Find where the given text appears and provide that cell's center as [x, y] coordinate. 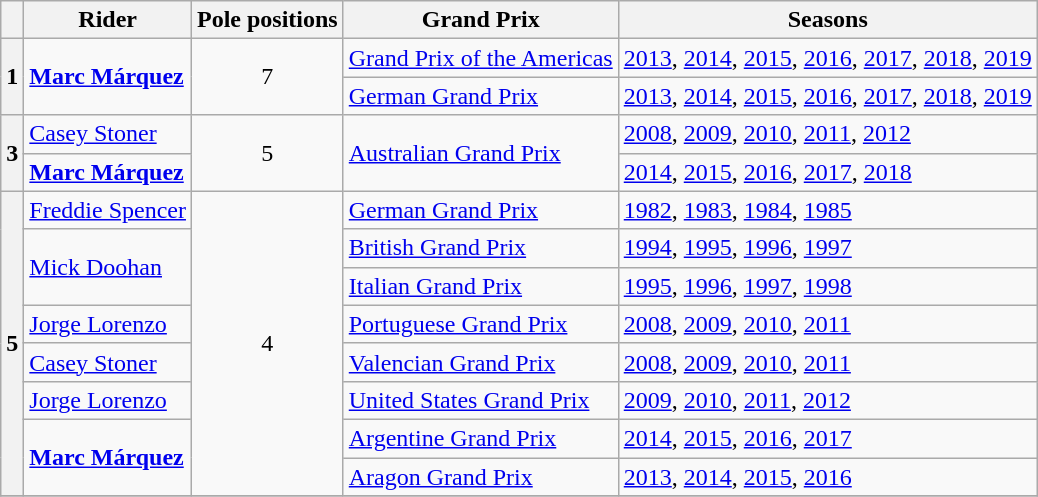
Australian Grand Prix [480, 153]
Mick Doohan [108, 267]
4 [267, 343]
1982, 1983, 1984, 1985 [828, 210]
2013, 2014, 2015, 2016 [828, 477]
1995, 1996, 1997, 1998 [828, 286]
Grand Prix of the Americas [480, 58]
British Grand Prix [480, 248]
7 [267, 77]
United States Grand Prix [480, 400]
Aragon Grand Prix [480, 477]
Pole positions [267, 20]
3 [12, 153]
Freddie Spencer [108, 210]
Argentine Grand Prix [480, 438]
2014, 2015, 2016, 2017 [828, 438]
Portuguese Grand Prix [480, 324]
Italian Grand Prix [480, 286]
Rider [108, 20]
Grand Prix [480, 20]
1 [12, 77]
2014, 2015, 2016, 2017, 2018 [828, 172]
1994, 1995, 1996, 1997 [828, 248]
Valencian Grand Prix [480, 362]
2008, 2009, 2010, 2011, 2012 [828, 134]
Seasons [828, 20]
2009, 2010, 2011, 2012 [828, 400]
